Scan for the cell matching the given text and deliver its (x, y) coordinate at center. 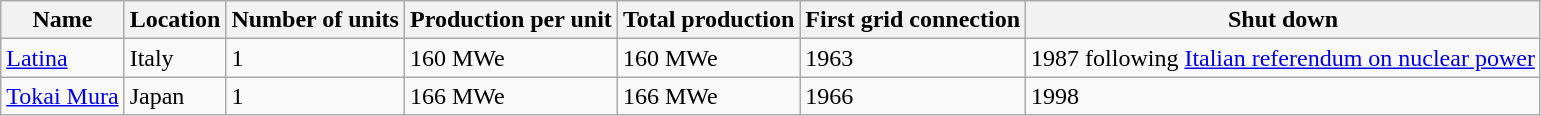
Name (62, 20)
Shut down (1284, 20)
1963 (913, 58)
Latina (62, 58)
Tokai Mura (62, 96)
First grid connection (913, 20)
Location (175, 20)
1966 (913, 96)
1987 following Italian referendum on nuclear power (1284, 58)
Italy (175, 58)
Number of units (316, 20)
Total production (708, 20)
Japan (175, 96)
1998 (1284, 96)
Production per unit (510, 20)
